Pinpoint the cell where the given text exists, returning its (X, Y) midpoint coordinate. 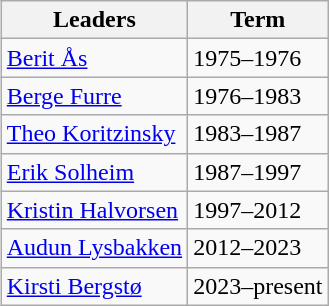
1997–2012 (258, 210)
Kirsti Bergstø (94, 286)
Kristin Halvorsen (94, 210)
1987–1997 (258, 172)
Leaders (94, 20)
2012–2023 (258, 248)
1976–1983 (258, 96)
Berit Ås (94, 58)
Berge Furre (94, 96)
Term (258, 20)
2023–present (258, 286)
Audun Lysbakken (94, 248)
1975–1976 (258, 58)
1983–1987 (258, 134)
Erik Solheim (94, 172)
Theo Koritzinsky (94, 134)
